Locate the cell with the specified text and output its [X, Y] center coordinate. 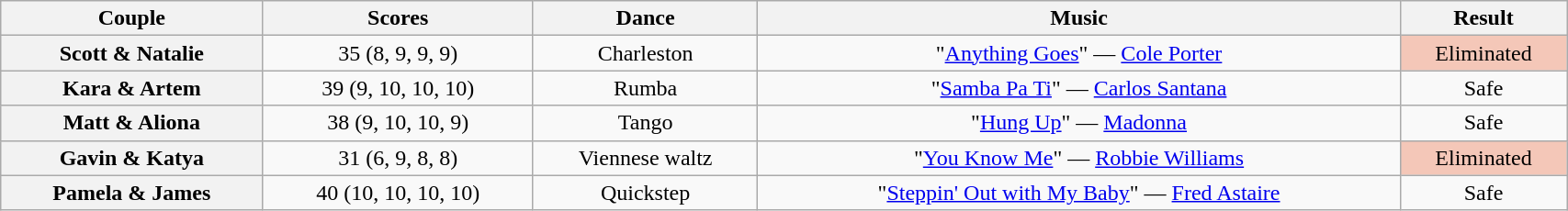
Matt & Aliona [132, 123]
35 (8, 9, 9, 9) [399, 53]
"Steppin' Out with My Baby" — Fred Astaire [1078, 193]
31 (6, 9, 8, 8) [399, 158]
39 (9, 10, 10, 10) [399, 88]
Scores [399, 18]
Rumba [645, 88]
Result [1483, 18]
"You Know Me" — Robbie Williams [1078, 158]
"Samba Pa Ti" — Carlos Santana [1078, 88]
Music [1078, 18]
Dance [645, 18]
Quickstep [645, 193]
Kara & Artem [132, 88]
Viennese waltz [645, 158]
"Hung Up" — Madonna [1078, 123]
Gavin & Katya [132, 158]
Couple [132, 18]
Pamela & James [132, 193]
Tango [645, 123]
38 (9, 10, 10, 9) [399, 123]
"Anything Goes" — Cole Porter [1078, 53]
Charleston [645, 53]
Scott & Natalie [132, 53]
40 (10, 10, 10, 10) [399, 193]
